From the cell containing the given text, extract its center point as [x, y] coordinate. 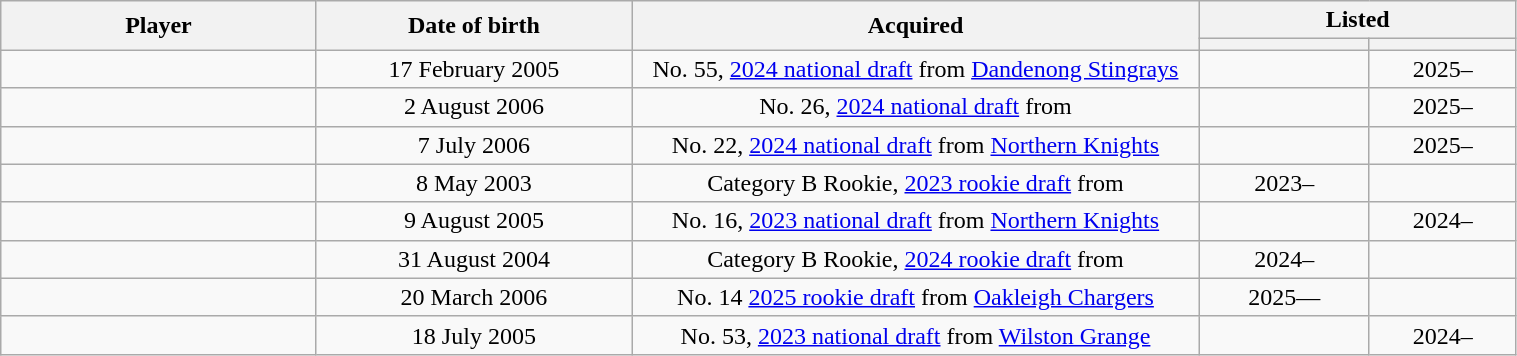
No. 53, 2023 national draft from Wilston Grange [916, 335]
18 July 2005 [474, 335]
9 August 2005 [474, 221]
Category B Rookie, 2023 rookie draft from [916, 183]
Listed [1358, 20]
No. 16, 2023 national draft from Northern Knights [916, 221]
2 August 2006 [474, 107]
2023– [1284, 183]
Date of birth [474, 26]
2025— [1284, 297]
20 March 2006 [474, 297]
Acquired [916, 26]
Category B Rookie, 2024 rookie draft from [916, 259]
No. 55, 2024 national draft from Dandenong Stingrays [916, 69]
Player [158, 26]
8 May 2003 [474, 183]
No. 22, 2024 national draft from Northern Knights [916, 145]
7 July 2006 [474, 145]
No. 14 2025 rookie draft from Oakleigh Chargers [916, 297]
31 August 2004 [474, 259]
17 February 2005 [474, 69]
No. 26, 2024 national draft from [916, 107]
